Output the (x, y) coordinate of the center of the cell containing the given text.  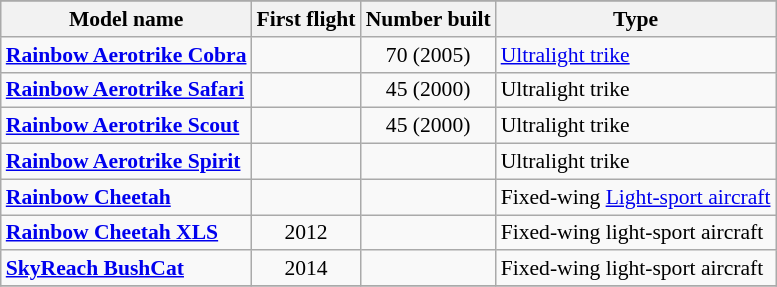
Type (636, 19)
Rainbow Aerotrike Cobra (126, 55)
Fixed-wing Light-sport aircraft (636, 197)
Number built (428, 19)
Rainbow Cheetah (126, 197)
2014 (306, 269)
First flight (306, 19)
SkyReach BushCat (126, 269)
2012 (306, 233)
Rainbow Aerotrike Spirit (126, 162)
70 (2005) (428, 55)
Rainbow Cheetah XLS (126, 233)
Rainbow Aerotrike Scout (126, 126)
Rainbow Aerotrike Safari (126, 90)
Model name (126, 19)
